For the text-containing cell, return its midpoint in (X, Y) coordinate format. 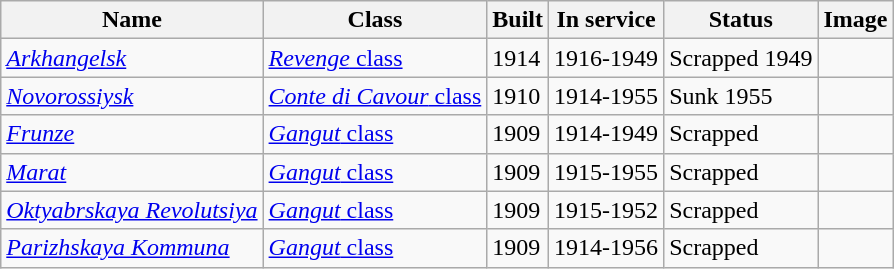
Class (375, 20)
Scrapped 1949 (741, 58)
Novorossiysk (132, 96)
Name (132, 20)
Sunk 1955 (741, 96)
Conte di Cavour class (375, 96)
Frunze (132, 134)
1915-1952 (606, 210)
Parizhskaya Kommuna (132, 248)
Status (741, 20)
1914-1955 (606, 96)
1915-1955 (606, 172)
In service (606, 20)
Arkhangelsk (132, 58)
Oktyabrskaya Revolutsiya (132, 210)
1914-1956 (606, 248)
1914-1949 (606, 134)
Image (856, 20)
1914 (518, 58)
Revenge class (375, 58)
Marat (132, 172)
1916-1949 (606, 58)
Built (518, 20)
1910 (518, 96)
